Return the (x, y) coordinate for the center point of the cell that contains the specified text.  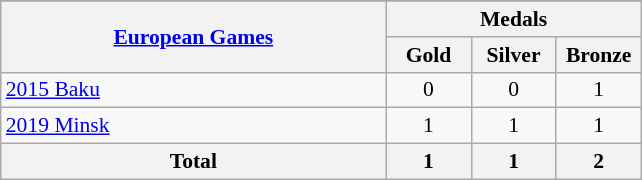
2019 Minsk (194, 126)
Gold (428, 54)
2015 Baku (194, 90)
Medals (514, 19)
Total (194, 161)
2 (598, 161)
Silver (514, 54)
European Games (194, 36)
Bronze (598, 54)
